Scan for the cell matching the given text and deliver its (x, y) coordinate at center. 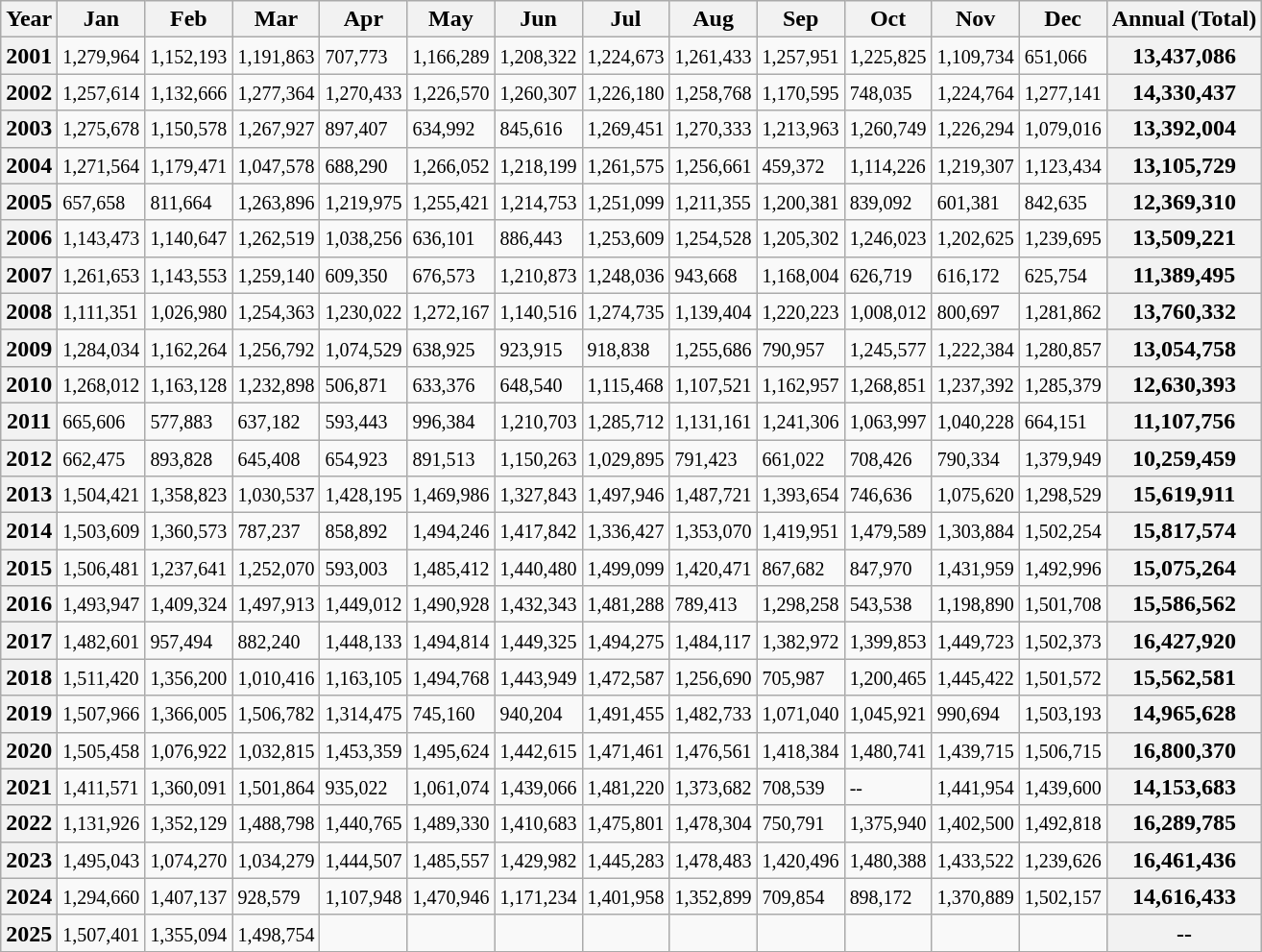
1,266,052 (451, 165)
661,022 (801, 458)
1,479,589 (887, 531)
1,432,343 (538, 604)
707,773 (363, 56)
1,267,927 (277, 129)
1,314,475 (363, 714)
1,162,957 (801, 384)
Apr (363, 19)
1,239,626 (1062, 860)
1,277,364 (277, 92)
1,123,434 (1062, 165)
2018 (29, 677)
665,606 (102, 421)
2003 (29, 129)
1,214,753 (538, 202)
1,163,105 (363, 677)
1,226,180 (626, 92)
1,471,461 (626, 750)
1,445,283 (626, 860)
1,150,578 (188, 129)
1,143,473 (102, 238)
636,101 (451, 238)
1,261,653 (102, 275)
16,800,370 (1184, 750)
1,010,416 (277, 677)
2014 (29, 531)
1,480,741 (887, 750)
1,494,275 (626, 641)
16,427,920 (1184, 641)
2008 (29, 311)
1,132,666 (188, 92)
1,502,373 (1062, 641)
1,355,094 (188, 933)
1,298,258 (801, 604)
811,664 (188, 202)
1,375,940 (887, 823)
1,501,708 (1062, 604)
1,428,195 (363, 495)
648,540 (538, 384)
1,485,557 (451, 860)
1,495,043 (102, 860)
789,413 (713, 604)
1,356,200 (188, 677)
882,240 (277, 641)
1,494,814 (451, 641)
1,205,302 (801, 238)
1,476,561 (713, 750)
1,074,529 (363, 348)
1,047,578 (277, 165)
Jul (626, 19)
1,505,458 (102, 750)
1,257,951 (801, 56)
1,258,768 (713, 92)
1,245,577 (887, 348)
1,327,843 (538, 495)
1,409,324 (188, 604)
1,111,351 (102, 311)
990,694 (976, 714)
688,290 (363, 165)
1,202,625 (976, 238)
2015 (29, 568)
1,200,465 (887, 677)
543,538 (887, 604)
1,353,070 (713, 531)
13,437,086 (1184, 56)
748,035 (887, 92)
1,040,228 (976, 421)
1,443,949 (538, 677)
1,484,117 (713, 641)
1,270,433 (363, 92)
1,360,573 (188, 531)
1,481,220 (626, 787)
1,506,715 (1062, 750)
654,923 (363, 458)
1,277,141 (1062, 92)
13,054,758 (1184, 348)
Jun (538, 19)
1,489,330 (451, 823)
1,440,480 (538, 568)
15,586,562 (1184, 604)
1,470,946 (451, 896)
May (451, 19)
2024 (29, 896)
1,063,997 (887, 421)
1,114,226 (887, 165)
1,280,857 (1062, 348)
1,107,948 (363, 896)
1,402,500 (976, 823)
Annual (Total) (1184, 19)
16,461,436 (1184, 860)
1,491,455 (626, 714)
664,151 (1062, 421)
790,334 (976, 458)
1,418,384 (801, 750)
1,499,099 (626, 568)
13,760,332 (1184, 311)
1,501,572 (1062, 677)
1,268,851 (887, 384)
2013 (29, 495)
1,071,040 (801, 714)
1,074,270 (188, 860)
1,352,129 (188, 823)
1,492,996 (1062, 568)
1,029,895 (626, 458)
1,262,519 (277, 238)
1,481,288 (626, 604)
2007 (29, 275)
645,408 (277, 458)
459,372 (801, 165)
2019 (29, 714)
886,443 (538, 238)
13,105,729 (1184, 165)
634,992 (451, 129)
1,478,483 (713, 860)
1,445,422 (976, 677)
15,817,574 (1184, 531)
1,076,922 (188, 750)
577,883 (188, 421)
1,140,647 (188, 238)
1,030,537 (277, 495)
1,045,921 (887, 714)
1,480,388 (887, 860)
1,150,263 (538, 458)
1,281,862 (1062, 311)
897,407 (363, 129)
Feb (188, 19)
13,392,004 (1184, 129)
1,449,325 (538, 641)
2016 (29, 604)
1,248,036 (626, 275)
858,892 (363, 531)
1,253,609 (626, 238)
1,256,690 (713, 677)
1,254,528 (713, 238)
1,254,363 (277, 311)
1,382,972 (801, 641)
12,630,393 (1184, 384)
1,241,306 (801, 421)
14,616,433 (1184, 896)
745,160 (451, 714)
Nov (976, 19)
1,210,873 (538, 275)
1,472,587 (626, 677)
996,384 (451, 421)
1,279,964 (102, 56)
1,488,798 (277, 823)
1,411,571 (102, 787)
847,970 (887, 568)
1,366,005 (188, 714)
1,222,384 (976, 348)
1,449,723 (976, 641)
1,034,279 (277, 860)
10,259,459 (1184, 458)
1,168,004 (801, 275)
11,389,495 (1184, 275)
1,420,471 (713, 568)
1,497,913 (277, 604)
1,449,012 (363, 604)
1,352,899 (713, 896)
1,482,601 (102, 641)
842,635 (1062, 202)
Jan (102, 19)
928,579 (277, 896)
957,494 (188, 641)
1,444,507 (363, 860)
845,616 (538, 129)
651,066 (1062, 56)
1,399,853 (887, 641)
1,269,451 (626, 129)
1,492,818 (1062, 823)
935,022 (363, 787)
1,448,133 (363, 641)
1,079,016 (1062, 129)
14,330,437 (1184, 92)
1,303,884 (976, 531)
1,225,825 (887, 56)
918,838 (626, 348)
705,987 (801, 677)
893,828 (188, 458)
1,061,074 (451, 787)
1,453,359 (363, 750)
791,423 (713, 458)
1,433,522 (976, 860)
1,482,733 (713, 714)
1,162,264 (188, 348)
616,172 (976, 275)
Dec (1062, 19)
1,441,954 (976, 787)
1,237,641 (188, 568)
1,285,712 (626, 421)
2004 (29, 165)
1,417,842 (538, 531)
1,272,167 (451, 311)
637,182 (277, 421)
2012 (29, 458)
1,497,946 (626, 495)
1,511,420 (102, 677)
1,200,381 (801, 202)
1,237,392 (976, 384)
708,539 (801, 787)
657,658 (102, 202)
1,143,553 (188, 275)
15,619,911 (1184, 495)
2021 (29, 787)
601,381 (976, 202)
625,754 (1062, 275)
1,439,066 (538, 787)
1,230,022 (363, 311)
662,475 (102, 458)
1,294,660 (102, 896)
593,003 (363, 568)
13,509,221 (1184, 238)
1,336,427 (626, 531)
593,443 (363, 421)
790,957 (801, 348)
709,854 (801, 896)
867,682 (801, 568)
1,275,678 (102, 129)
1,219,975 (363, 202)
1,469,986 (451, 495)
1,220,223 (801, 311)
1,261,575 (626, 165)
1,379,949 (1062, 458)
2010 (29, 384)
2005 (29, 202)
1,360,091 (188, 787)
750,791 (801, 823)
940,204 (538, 714)
1,490,928 (451, 604)
1,075,620 (976, 495)
Mar (277, 19)
1,271,564 (102, 165)
923,915 (538, 348)
1,256,661 (713, 165)
1,131,161 (713, 421)
1,109,734 (976, 56)
1,131,926 (102, 823)
1,439,715 (976, 750)
1,285,379 (1062, 384)
1,507,401 (102, 933)
2001 (29, 56)
1,251,099 (626, 202)
1,440,765 (363, 823)
1,495,624 (451, 750)
1,501,864 (277, 787)
1,373,682 (713, 787)
1,263,896 (277, 202)
898,172 (887, 896)
1,393,654 (801, 495)
1,506,481 (102, 568)
676,573 (451, 275)
1,370,889 (976, 896)
2017 (29, 641)
1,213,963 (801, 129)
1,420,496 (801, 860)
1,239,695 (1062, 238)
1,038,256 (363, 238)
1,219,307 (976, 165)
1,226,294 (976, 129)
1,419,951 (801, 531)
1,284,034 (102, 348)
506,871 (363, 384)
633,376 (451, 384)
1,431,959 (976, 568)
Sep (801, 19)
Year (29, 19)
15,562,581 (1184, 677)
839,092 (887, 202)
Oct (887, 19)
1,170,595 (801, 92)
1,211,355 (713, 202)
1,493,947 (102, 604)
1,140,516 (538, 311)
1,274,735 (626, 311)
1,152,193 (188, 56)
1,026,980 (188, 311)
1,210,703 (538, 421)
626,719 (887, 275)
1,475,801 (626, 823)
1,487,721 (713, 495)
943,668 (713, 275)
2023 (29, 860)
1,191,863 (277, 56)
1,252,070 (277, 568)
1,268,012 (102, 384)
1,255,686 (713, 348)
2025 (29, 933)
1,232,898 (277, 384)
787,237 (277, 531)
1,502,254 (1062, 531)
1,261,433 (713, 56)
1,494,768 (451, 677)
746,636 (887, 495)
1,503,193 (1062, 714)
1,208,322 (538, 56)
1,163,128 (188, 384)
1,298,529 (1062, 495)
1,504,421 (102, 495)
1,257,614 (102, 92)
Aug (713, 19)
1,115,468 (626, 384)
1,503,609 (102, 531)
14,965,628 (1184, 714)
1,498,754 (277, 933)
2022 (29, 823)
1,171,234 (538, 896)
1,260,749 (887, 129)
1,032,815 (277, 750)
1,506,782 (277, 714)
16,289,785 (1184, 823)
1,270,333 (713, 129)
1,485,412 (451, 568)
609,350 (363, 275)
638,925 (451, 348)
1,198,890 (976, 604)
1,410,683 (538, 823)
1,255,421 (451, 202)
1,224,673 (626, 56)
1,218,199 (538, 165)
1,478,304 (713, 823)
1,358,823 (188, 495)
1,107,521 (713, 384)
708,426 (887, 458)
1,008,012 (887, 311)
1,429,982 (538, 860)
1,246,023 (887, 238)
1,139,404 (713, 311)
1,401,958 (626, 896)
1,442,615 (538, 750)
2009 (29, 348)
14,153,683 (1184, 787)
1,407,137 (188, 896)
891,513 (451, 458)
800,697 (976, 311)
1,179,471 (188, 165)
1,166,289 (451, 56)
1,259,140 (277, 275)
1,226,570 (451, 92)
12,369,310 (1184, 202)
15,075,264 (1184, 568)
1,494,246 (451, 531)
1,439,600 (1062, 787)
1,224,764 (976, 92)
1,502,157 (1062, 896)
1,260,307 (538, 92)
2020 (29, 750)
2002 (29, 92)
1,256,792 (277, 348)
1,507,966 (102, 714)
2011 (29, 421)
2006 (29, 238)
11,107,756 (1184, 421)
